Output the [x, y] coordinate of the center of the cell containing the given text.  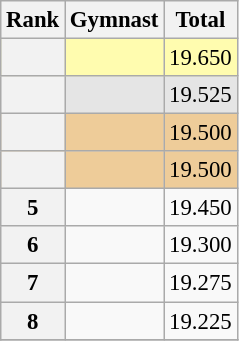
Total [200, 20]
19.450 [200, 208]
19.525 [200, 95]
8 [33, 321]
19.275 [200, 283]
Gymnast [114, 20]
Rank [33, 20]
19.300 [200, 245]
5 [33, 208]
6 [33, 245]
19.225 [200, 321]
7 [33, 283]
19.650 [200, 58]
